Pinpoint the cell where the given text exists, returning its [X, Y] midpoint coordinate. 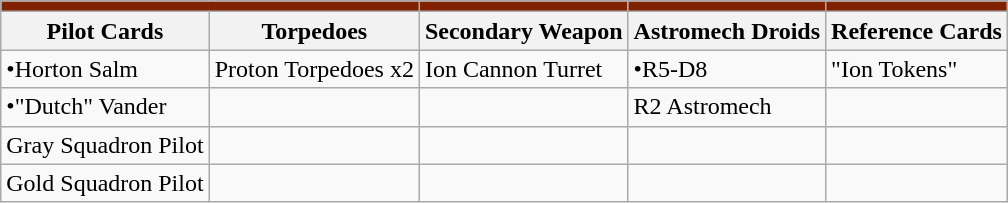
Torpedoes [314, 31]
•"Dutch" Vander [105, 107]
R2 Astromech [727, 107]
Reference Cards [917, 31]
Gray Squadron Pilot [105, 145]
•R5-D8 [727, 69]
Gold Squadron Pilot [105, 183]
"Ion Tokens" [917, 69]
Astromech Droids [727, 31]
Proton Torpedoes x2 [314, 69]
Pilot Cards [105, 31]
Secondary Weapon [524, 31]
•Horton Salm [105, 69]
Ion Cannon Turret [524, 69]
